Find where the given text appears and provide that cell's center as [x, y] coordinate. 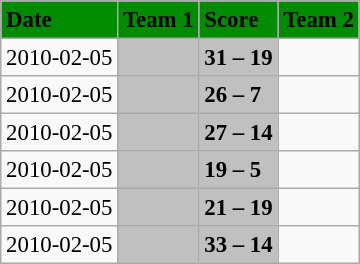
26 – 7 [238, 95]
Team 1 [158, 20]
33 – 14 [238, 245]
Team 2 [318, 20]
31 – 19 [238, 57]
19 – 5 [238, 170]
21 – 19 [238, 208]
Date [60, 20]
27 – 14 [238, 133]
Score [238, 20]
